Extract the [X, Y] coordinate from the center of the cell holding the provided text.  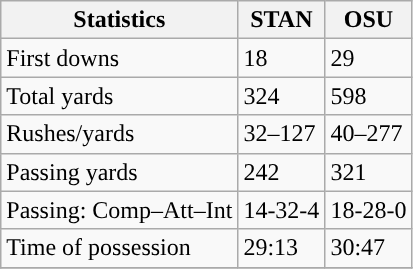
242 [282, 172]
Passing yards [120, 172]
Time of possession [120, 248]
324 [282, 96]
32–127 [282, 134]
18-28-0 [368, 210]
First downs [120, 58]
598 [368, 96]
Passing: Comp–Att–Int [120, 210]
40–277 [368, 134]
18 [282, 58]
29 [368, 58]
Statistics [120, 20]
OSU [368, 20]
29:13 [282, 248]
Rushes/yards [120, 134]
321 [368, 172]
30:47 [368, 248]
Total yards [120, 96]
14-32-4 [282, 210]
STAN [282, 20]
